Search for the cell housing the specified text and yield its [X, Y] center coordinate. 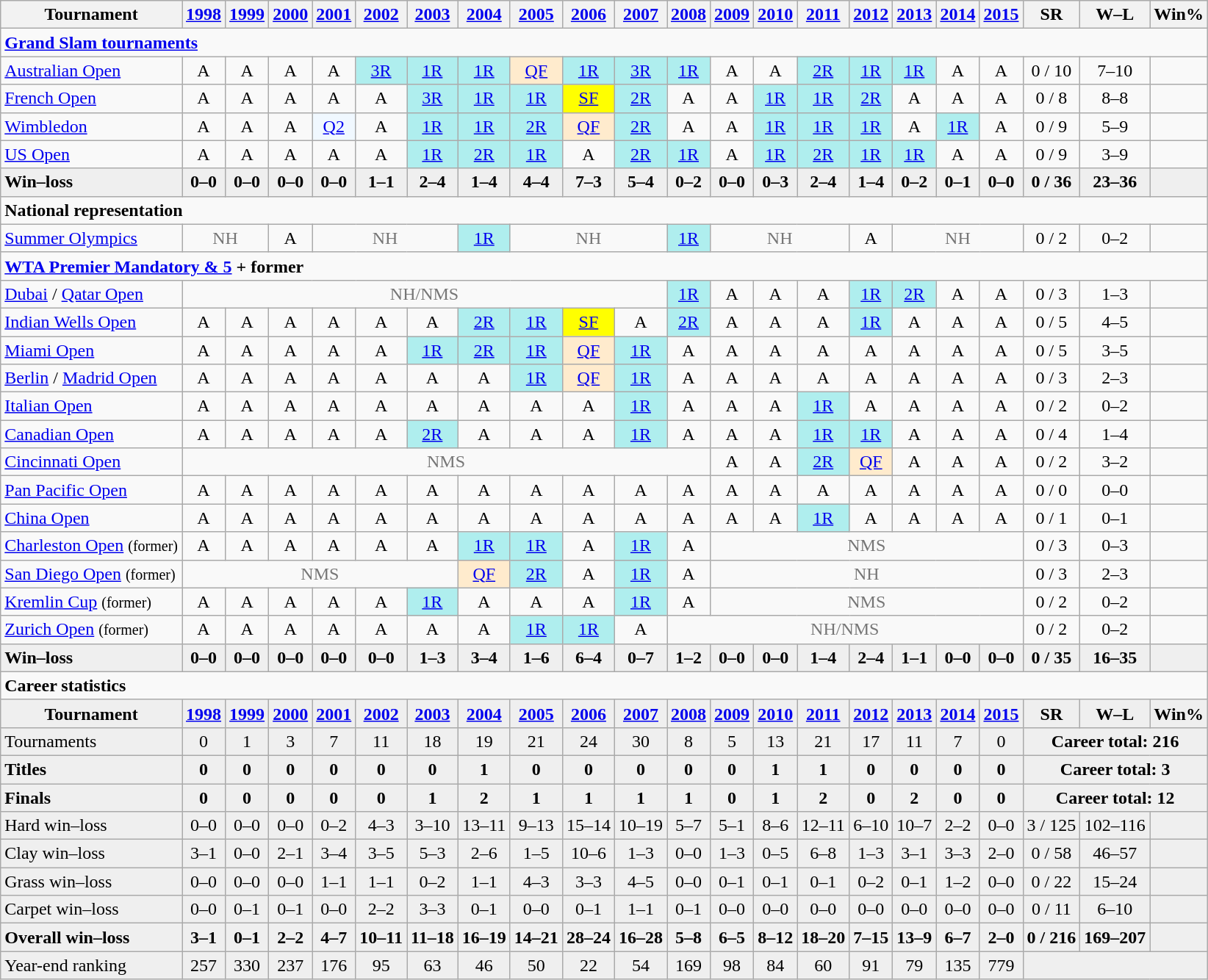
Career total: 12 [1115, 797]
8–12 [776, 937]
Canadian Open [91, 434]
95 [381, 965]
Pan Pacific Open [91, 490]
Titles [91, 769]
Career total: 216 [1115, 741]
3 / 125 [1051, 826]
91 [871, 965]
7–15 [871, 937]
Cincinnati Open [91, 462]
0 / 8 [1051, 98]
169 [689, 965]
779 [1001, 965]
13 [776, 741]
Zurich Open (former) [91, 630]
10–6 [588, 854]
6–8 [823, 854]
11–18 [433, 937]
China Open [91, 518]
10–19 [641, 826]
13–11 [483, 826]
Overall win–loss [91, 937]
169–207 [1115, 937]
60 [823, 965]
7–3 [588, 182]
13–9 [914, 937]
Charleston Open (former) [91, 546]
14–21 [536, 937]
5–3 [433, 854]
257 [204, 965]
28–24 [588, 937]
5–7 [689, 826]
8 [689, 741]
15–24 [1115, 882]
5 [732, 741]
46 [483, 965]
4–7 [334, 937]
US Open [91, 154]
3–2 [1115, 462]
98 [732, 965]
84 [776, 965]
18 [433, 741]
Q2 [334, 126]
French Open [91, 98]
0 / 216 [1051, 937]
Wimbledon [91, 126]
54 [641, 965]
10–7 [914, 826]
2–6 [483, 854]
16–28 [641, 937]
Kremlin Cup (former) [91, 602]
2–1 [291, 854]
1–5 [536, 854]
3–10 [433, 826]
Grass win–loss [91, 882]
National representation [604, 210]
18–20 [823, 937]
176 [334, 965]
Italian Open [91, 406]
3 [291, 741]
12–11 [823, 826]
5–9 [1115, 126]
Carpet win–loss [91, 909]
5–8 [689, 937]
0 / 4 [1051, 434]
46–57 [1115, 854]
19 [483, 741]
6–5 [732, 937]
5–4 [641, 182]
Tournaments [91, 741]
WTA Premier Mandatory & 5 + former [604, 266]
0–5 [776, 854]
6–7 [958, 937]
30 [641, 741]
0 / 22 [1051, 882]
7–10 [1115, 71]
23–36 [1115, 182]
0 / 10 [1051, 71]
1–6 [536, 657]
0 / 58 [1051, 854]
135 [958, 965]
Career total: 3 [1115, 769]
Hard win–loss [91, 826]
Grand Slam tournaments [604, 43]
0 / 1 [1051, 518]
0 / 36 [1051, 182]
0 / 11 [1051, 909]
22 [588, 965]
5–1 [732, 826]
102–116 [1115, 826]
17 [871, 741]
9–13 [536, 826]
Indian Wells Open [91, 322]
San Diego Open (former) [91, 574]
4–4 [536, 182]
10–11 [381, 937]
Finals [91, 797]
6–4 [588, 657]
8–6 [776, 826]
Summer Olympics [91, 238]
237 [291, 965]
16–35 [1115, 657]
3–9 [1115, 154]
0 / 0 [1051, 490]
Year-end ranking [91, 965]
Australian Open [91, 71]
15–14 [588, 826]
Clay win–loss [91, 854]
8–8 [1115, 98]
50 [536, 965]
16–19 [483, 937]
79 [914, 965]
Dubai / Qatar Open [91, 294]
0–7 [641, 657]
0 / 35 [1051, 657]
24 [588, 741]
Berlin / Madrid Open [91, 378]
Career statistics [604, 685]
330 [247, 965]
63 [433, 965]
Miami Open [91, 350]
